Locate the cell with the specified text and output its [x, y] center coordinate. 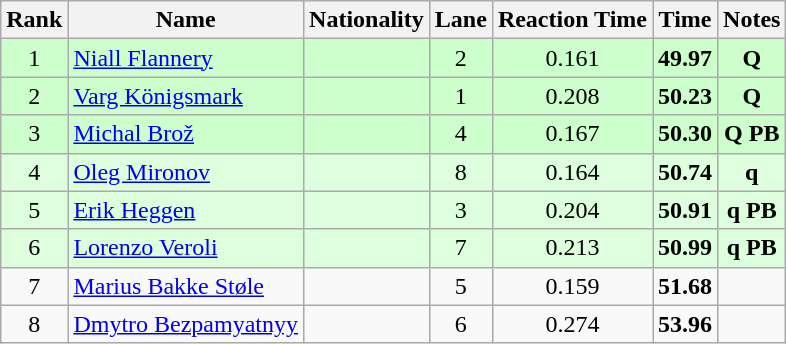
Nationality [367, 20]
Oleg Mironov [186, 172]
0.161 [572, 58]
0.274 [572, 324]
Name [186, 20]
0.208 [572, 96]
51.68 [686, 286]
Lorenzo Veroli [186, 248]
0.164 [572, 172]
Rank [34, 20]
50.91 [686, 210]
50.30 [686, 134]
49.97 [686, 58]
0.204 [572, 210]
Erik Heggen [186, 210]
0.167 [572, 134]
Q PB [752, 134]
Time [686, 20]
Lane [460, 20]
50.23 [686, 96]
Dmytro Bezpamyatnyy [186, 324]
0.159 [572, 286]
50.99 [686, 248]
Marius Bakke Støle [186, 286]
53.96 [686, 324]
Reaction Time [572, 20]
Niall Flannery [186, 58]
Varg Königsmark [186, 96]
Notes [752, 20]
q [752, 172]
50.74 [686, 172]
0.213 [572, 248]
Michal Brož [186, 134]
